Output the [x, y] coordinate of the center of the cell containing the given text.  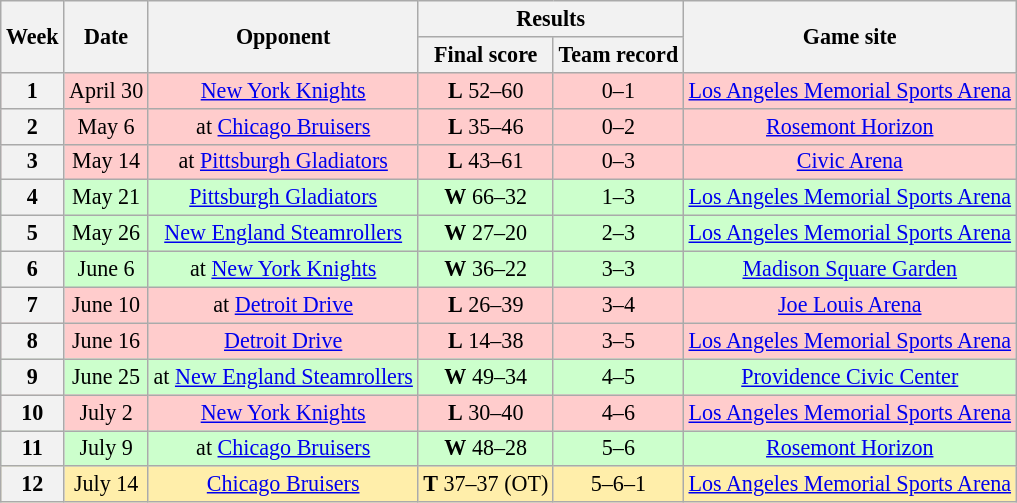
at New York Knights [283, 269]
June 10 [106, 305]
2–3 [618, 233]
10 [32, 412]
April 30 [106, 90]
6 [32, 269]
Chicago Bruisers [283, 484]
3 [32, 162]
at New England Steamrollers [283, 377]
July 9 [106, 448]
New England Steamrollers [283, 233]
L 30–40 [486, 412]
4–5 [618, 377]
L 52–60 [486, 90]
0–2 [618, 126]
7 [32, 305]
L 14–38 [486, 341]
June 25 [106, 377]
Detroit Drive [283, 341]
W 36–22 [486, 269]
Joe Louis Arena [850, 305]
Madison Square Garden [850, 269]
Week [32, 36]
at Pittsburgh Gladiators [283, 162]
July 14 [106, 484]
0–1 [618, 90]
Game site [850, 36]
Providence Civic Center [850, 377]
May 14 [106, 162]
May 26 [106, 233]
T 37–37 (OT) [486, 484]
4–6 [618, 412]
W 48–28 [486, 448]
Final score [486, 54]
4 [32, 198]
L 26–39 [486, 305]
W 66–32 [486, 198]
June 6 [106, 269]
5 [32, 233]
Team record [618, 54]
0–3 [618, 162]
5–6 [618, 448]
W 49–34 [486, 377]
June 16 [106, 341]
8 [32, 341]
Civic Arena [850, 162]
L 43–61 [486, 162]
11 [32, 448]
3–5 [618, 341]
1 [32, 90]
at Detroit Drive [283, 305]
12 [32, 484]
9 [32, 377]
W 27–20 [486, 233]
May 21 [106, 198]
1–3 [618, 198]
3–4 [618, 305]
Results [550, 18]
Pittsburgh Gladiators [283, 198]
July 2 [106, 412]
3–3 [618, 269]
May 6 [106, 126]
Date [106, 36]
Opponent [283, 36]
L 35–46 [486, 126]
5–6–1 [618, 484]
2 [32, 126]
